From the cell containing the given text, extract its center point as (X, Y) coordinate. 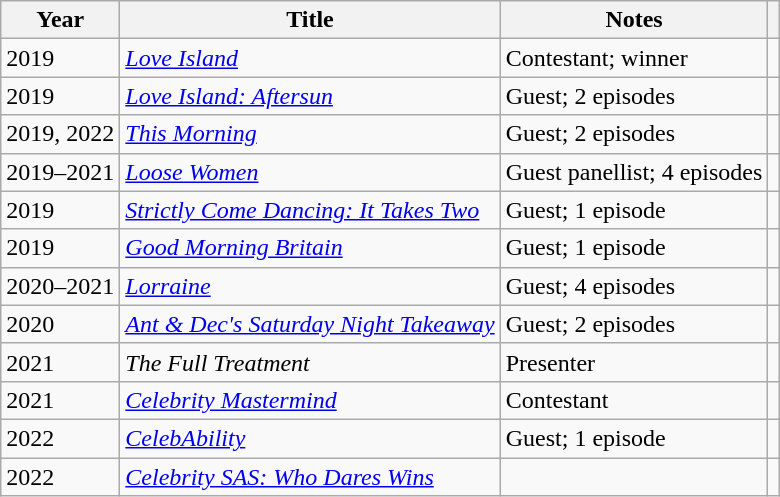
Contestant; winner (634, 58)
Love Island: Aftersun (310, 96)
Good Morning Britain (310, 248)
Year (60, 20)
2019, 2022 (60, 134)
2019–2021 (60, 172)
Contestant (634, 400)
Presenter (634, 362)
Guest; 4 episodes (634, 286)
CelebAbility (310, 438)
Lorraine (310, 286)
Notes (634, 20)
Strictly Come Dancing: It Takes Two (310, 210)
2020 (60, 324)
Ant & Dec's Saturday Night Takeaway (310, 324)
Loose Women (310, 172)
Celebrity SAS: Who Dares Wins (310, 477)
The Full Treatment (310, 362)
2020–2021 (60, 286)
This Morning (310, 134)
Guest panellist; 4 episodes (634, 172)
Celebrity Mastermind (310, 400)
Love Island (310, 58)
Title (310, 20)
